Detect which cell encompasses the target text, then output its (X, Y) center coordinate. 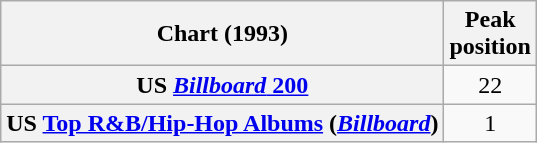
Chart (1993) (222, 34)
US Top R&B/Hip-Hop Albums (Billboard) (222, 123)
1 (490, 123)
22 (490, 85)
US Billboard 200 (222, 85)
Peak position (490, 34)
